Return [x, y] of the center of cell containing provided text 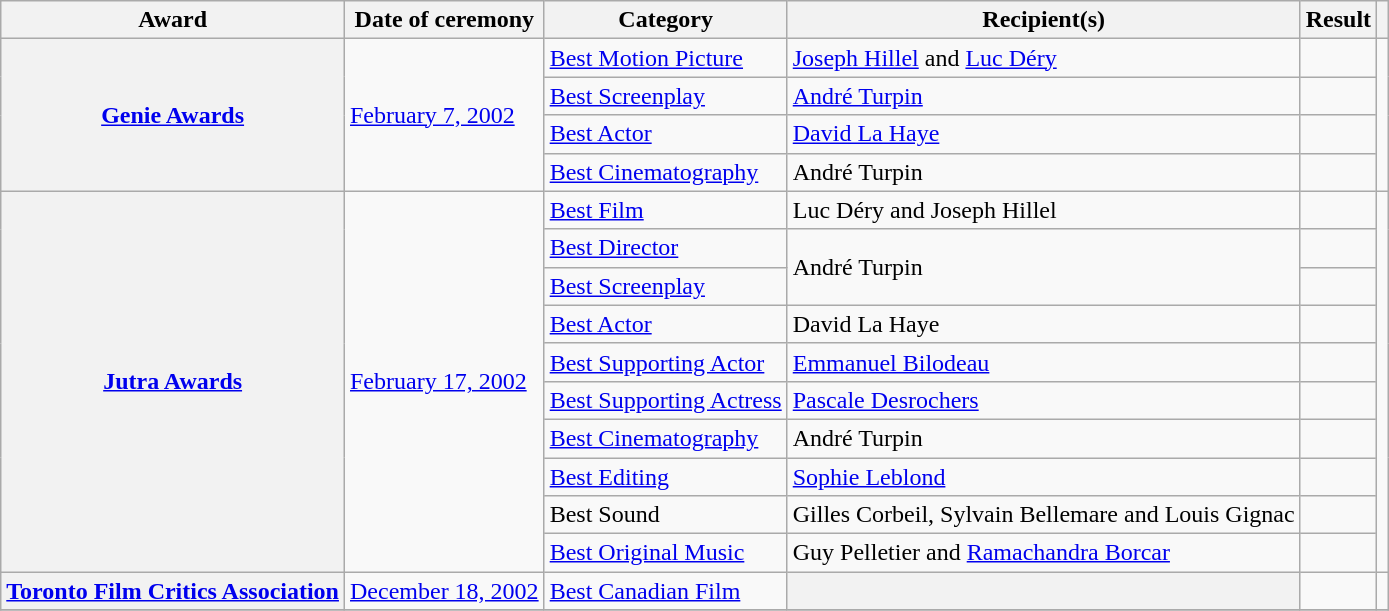
Best Canadian Film [666, 591]
Best Supporting Actress [666, 400]
Best Film [666, 210]
Gilles Corbeil, Sylvain Bellemare and Louis Gignac [1044, 515]
Best Director [666, 248]
Date of ceremony [444, 20]
Sophie Leblond [1044, 477]
Best Sound [666, 515]
Pascale Desrochers [1044, 400]
Best Supporting Actor [666, 362]
Best Original Music [666, 553]
Best Editing [666, 477]
Emmanuel Bilodeau [1044, 362]
Toronto Film Critics Association [173, 591]
Result [1338, 20]
February 7, 2002 [444, 115]
Luc Déry and Joseph Hillel [1044, 210]
Best Motion Picture [666, 58]
Genie Awards [173, 115]
Jutra Awards [173, 382]
Recipient(s) [1044, 20]
December 18, 2002 [444, 591]
February 17, 2002 [444, 382]
Guy Pelletier and Ramachandra Borcar [1044, 553]
Category [666, 20]
Joseph Hillel and Luc Déry [1044, 58]
Award [173, 20]
